From the cell containing the given text, extract its center point as (x, y) coordinate. 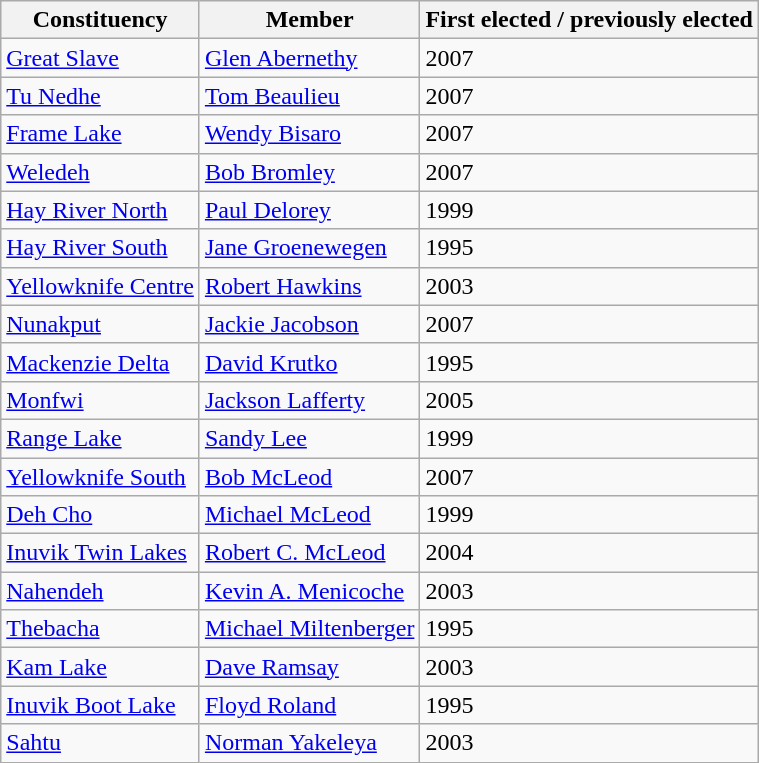
Paul Delorey (310, 210)
Deh Cho (100, 515)
Sahtu (100, 743)
Kevin A. Menicoche (310, 591)
2005 (590, 400)
Tom Beaulieu (310, 96)
Jane Groenewegen (310, 248)
Monfwi (100, 400)
Member (310, 20)
Inuvik Boot Lake (100, 705)
Nahendeh (100, 591)
Wendy Bisaro (310, 134)
Robert Hawkins (310, 286)
Bob McLeod (310, 477)
Thebacha (100, 629)
Kam Lake (100, 667)
Range Lake (100, 438)
Dave Ramsay (310, 667)
Michael Miltenberger (310, 629)
Glen Abernethy (310, 58)
Bob Bromley (310, 172)
Norman Yakeleya (310, 743)
Sandy Lee (310, 438)
Jackson Lafferty (310, 400)
First elected / previously elected (590, 20)
Nunakput (100, 324)
Constituency (100, 20)
Michael McLeod (310, 515)
Floyd Roland (310, 705)
Frame Lake (100, 134)
2004 (590, 553)
David Krutko (310, 362)
Yellowknife South (100, 477)
Mackenzie Delta (100, 362)
Inuvik Twin Lakes (100, 553)
Yellowknife Centre (100, 286)
Jackie Jacobson (310, 324)
Hay River North (100, 210)
Great Slave (100, 58)
Weledeh (100, 172)
Robert C. McLeod (310, 553)
Hay River South (100, 248)
Tu Nedhe (100, 96)
